Output the (X, Y) coordinate of the center of the cell containing the given text.  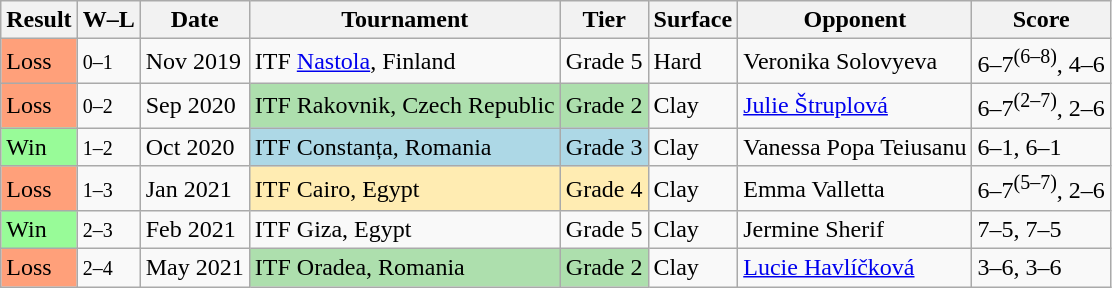
Opponent (855, 20)
May 2021 (194, 268)
Vanessa Popa Teiusanu (855, 147)
Result (39, 20)
Surface (693, 20)
Oct 2020 (194, 147)
Tier (604, 20)
6–7(2–7), 2–6 (1041, 106)
Emma Valletta (855, 188)
1–2 (108, 147)
Jermine Sherif (855, 230)
7–5, 7–5 (1041, 230)
Score (1041, 20)
ITF Rakovnik, Czech Republic (404, 106)
Veronika Solovyeva (855, 62)
6–1, 6–1 (1041, 147)
W–L (108, 20)
ITF Cairo, Egypt (404, 188)
2–4 (108, 268)
Hard (693, 62)
ITF Nastola, Finland (404, 62)
ITF Oradea, Romania (404, 268)
Nov 2019 (194, 62)
3–6, 3–6 (1041, 268)
Grade 4 (604, 188)
2–3 (108, 230)
0–2 (108, 106)
Feb 2021 (194, 230)
1–3 (108, 188)
6–7(5–7), 2–6 (1041, 188)
Jan 2021 (194, 188)
ITF Constanța, Romania (404, 147)
Julie Štruplová (855, 106)
Lucie Havlíčková (855, 268)
6–7(6–8), 4–6 (1041, 62)
0–1 (108, 62)
Date (194, 20)
Tournament (404, 20)
ITF Giza, Egypt (404, 230)
Sep 2020 (194, 106)
Grade 3 (604, 147)
